Locate the cell with the specified text and output its (x, y) center coordinate. 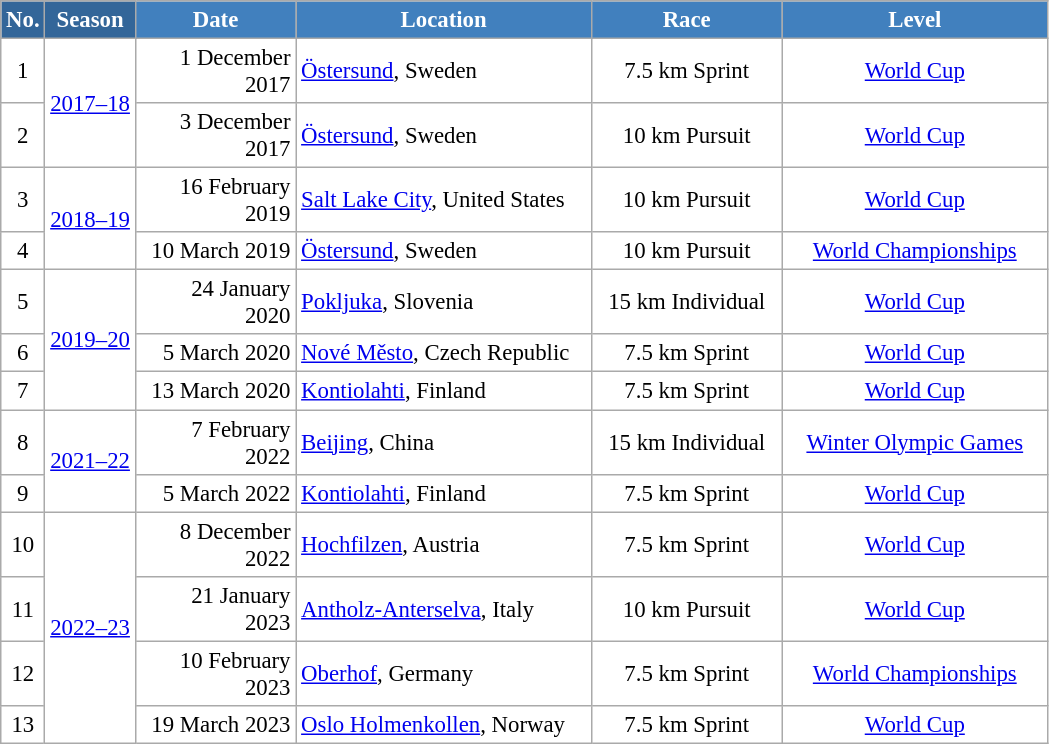
Nové Město, Czech Republic (444, 353)
5 (23, 302)
4 (23, 251)
No. (23, 20)
7 (23, 391)
5 March 2022 (216, 493)
1 (23, 72)
24 January 2020 (216, 302)
Oslo Holmenkollen, Norway (444, 725)
11 (23, 608)
10 February 2023 (216, 674)
Race (686, 20)
Season (90, 20)
3 December 2017 (216, 136)
Antholz-Anterselva, Italy (444, 608)
Beijing, China (444, 442)
6 (23, 353)
19 March 2023 (216, 725)
2 (23, 136)
Winter Olympic Games (915, 442)
8 (23, 442)
Location (444, 20)
12 (23, 674)
Oberhof, Germany (444, 674)
16 February 2019 (216, 200)
13 (23, 725)
2018–19 (90, 219)
1 December 2017 (216, 72)
2022–23 (90, 628)
7 February 2022 (216, 442)
Hochfilzen, Austria (444, 544)
Pokljuka, Slovenia (444, 302)
5 March 2020 (216, 353)
2017–18 (90, 104)
8 December 2022 (216, 544)
2021–22 (90, 461)
10 (23, 544)
21 January 2023 (216, 608)
Salt Lake City, United States (444, 200)
Level (915, 20)
2019–20 (90, 340)
3 (23, 200)
10 March 2019 (216, 251)
13 March 2020 (216, 391)
Date (216, 20)
9 (23, 493)
